Return [x, y] of the center of cell containing provided text 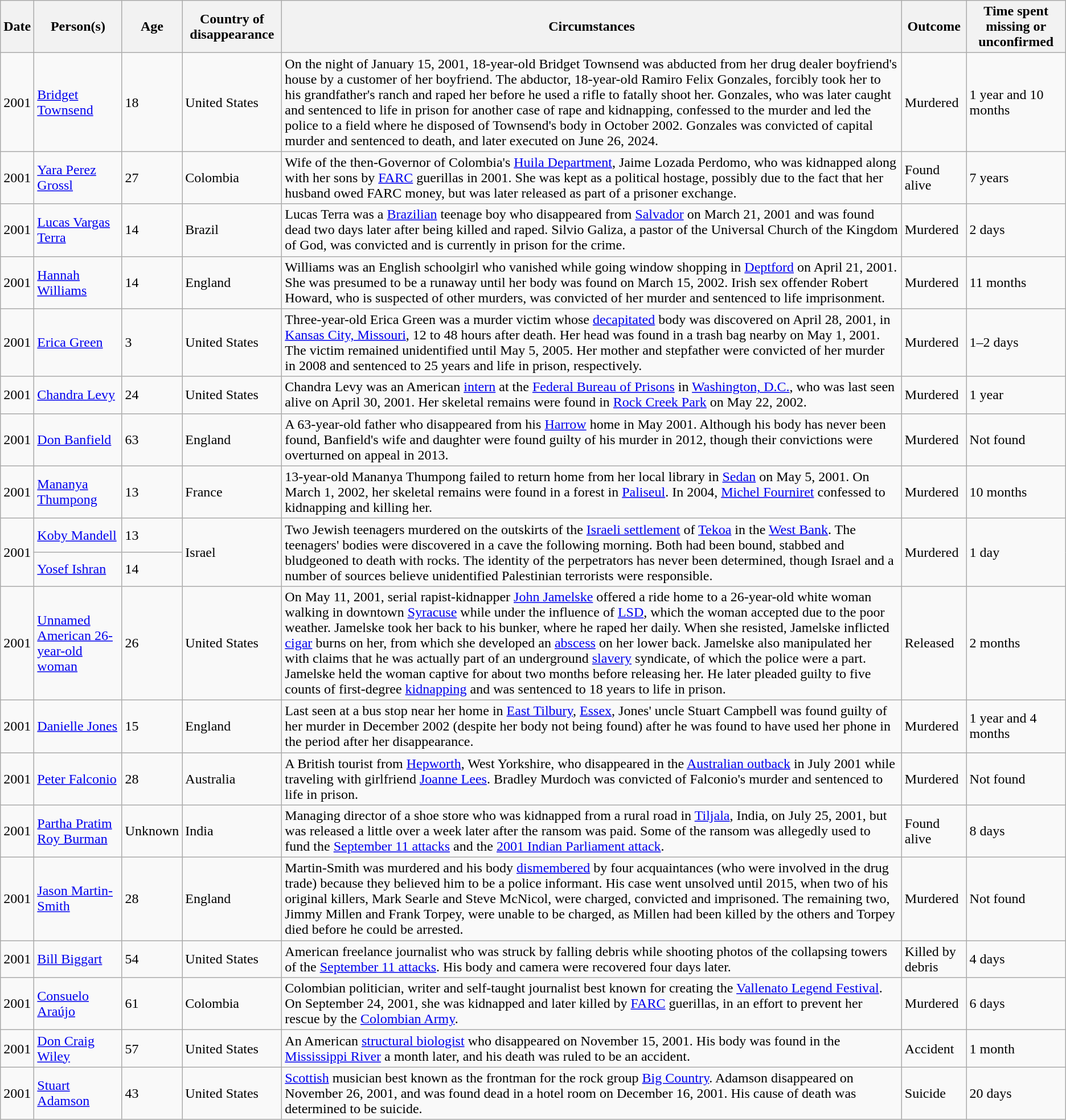
Jason Martin-Smith [78, 899]
Brazil [232, 230]
Yosef Ishran [78, 569]
15 [152, 726]
54 [152, 959]
Date [17, 27]
Circumstances [592, 27]
Stuart Adamson [78, 1093]
2 days [1016, 230]
Lucas Vargas Terra [78, 230]
Bill Biggart [78, 959]
1–2 days [1016, 343]
20 days [1016, 1093]
Mananya Thumpong [78, 492]
Country of disappearance [232, 27]
1 year and 10 months [1016, 102]
Koby Mandell [78, 535]
24 [152, 395]
Hannah Williams [78, 282]
63 [152, 440]
Time spent missing or unconfirmed [1016, 27]
Accident [934, 1049]
Age [152, 27]
Australia [232, 779]
Partha Pratim Roy Burman [78, 831]
Killed by debris [934, 959]
6 days [1016, 1004]
Consuelo Araújo [78, 1004]
Unnamed American 26-year-old woman [78, 643]
Yara Perez Grossl [78, 178]
43 [152, 1093]
1 year [1016, 395]
France [232, 492]
11 months [1016, 282]
27 [152, 178]
18 [152, 102]
8 days [1016, 831]
57 [152, 1049]
Person(s) [78, 27]
4 days [1016, 959]
26 [152, 643]
1 month [1016, 1049]
10 months [1016, 492]
1 year and 4 months [1016, 726]
Bridget Townsend [78, 102]
Don Craig Wiley [78, 1049]
Don Banfield [78, 440]
Peter Falconio [78, 779]
7 years [1016, 178]
1 day [1016, 552]
India [232, 831]
Erica Green [78, 343]
Suicide [934, 1093]
2 months [1016, 643]
3 [152, 343]
61 [152, 1004]
Outcome [934, 27]
Danielle Jones [78, 726]
Chandra Levy [78, 395]
Released [934, 643]
Unknown [152, 831]
Israel [232, 552]
